Capture the cell that displays the provided text and extract its [x, y] central coordinate. 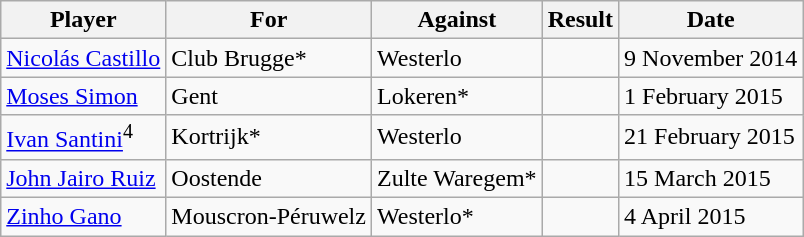
Result [580, 20]
Zinho Gano [84, 217]
Westerlo* [456, 217]
Club Brugge* [269, 58]
Lokeren* [456, 96]
Mouscron-Péruwelz [269, 217]
4 April 2015 [711, 217]
Moses Simon [84, 96]
Against [456, 20]
For [269, 20]
Oostende [269, 178]
1 February 2015 [711, 96]
Zulte Waregem* [456, 178]
John Jairo Ruiz [84, 178]
21 February 2015 [711, 138]
Nicolás Castillo [84, 58]
Date [711, 20]
Kortrijk* [269, 138]
Gent [269, 96]
Player [84, 20]
15 March 2015 [711, 178]
Ivan Santini4 [84, 138]
9 November 2014 [711, 58]
